Return the [x, y] coordinate for the center point of the cell that contains the specified text.  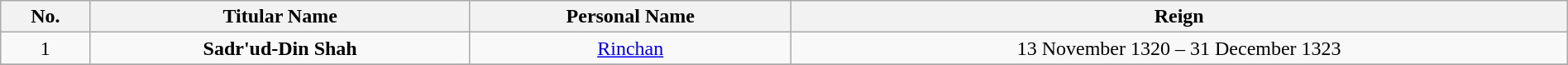
Personal Name [630, 17]
1 [45, 48]
No. [45, 17]
Sadr'ud-Din Shah [280, 48]
Reign [1179, 17]
13 November 1320 – 31 December 1323 [1179, 48]
Rinchan [630, 48]
Titular Name [280, 17]
